Search for the cell housing the specified text and yield its (X, Y) center coordinate. 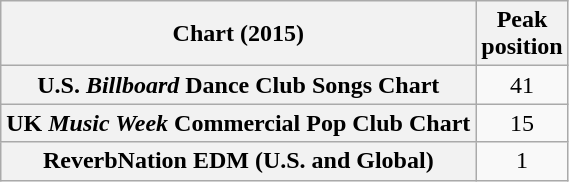
1 (522, 161)
UK Music Week Commercial Pop Club Chart (238, 123)
Peakposition (522, 34)
15 (522, 123)
U.S. Billboard Dance Club Songs Chart (238, 85)
ReverbNation EDM (U.S. and Global) (238, 161)
41 (522, 85)
Chart (2015) (238, 34)
